Output the (X, Y) coordinate of the center of the cell containing the given text.  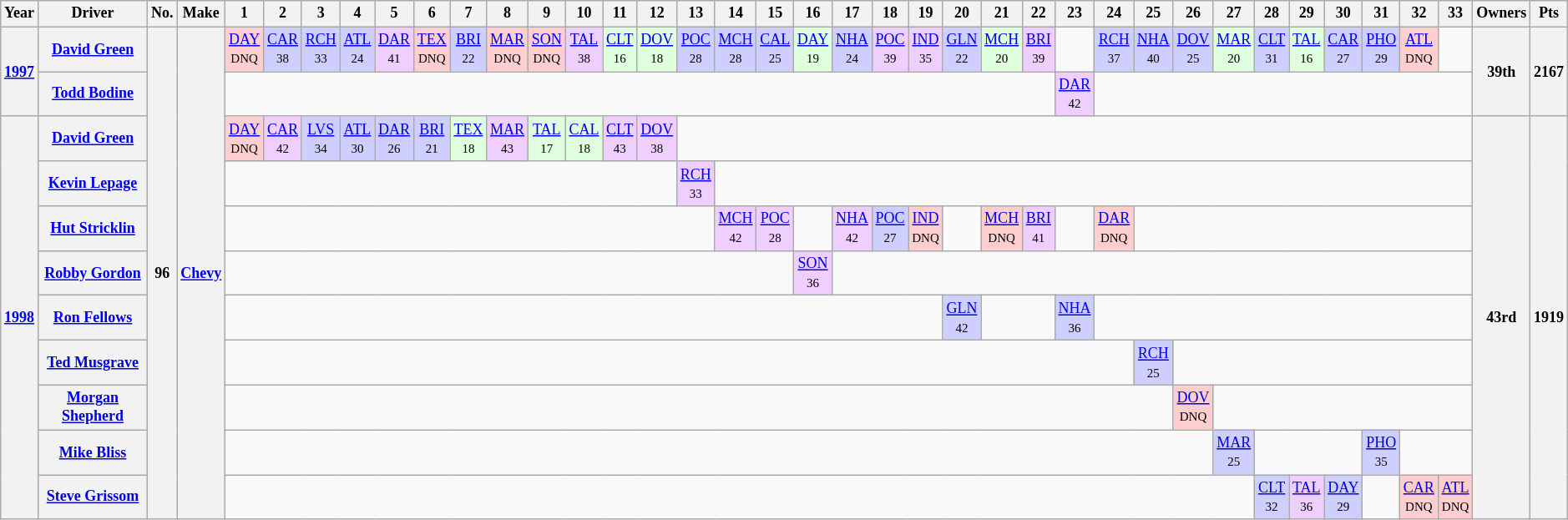
MARDNQ (508, 49)
14 (736, 13)
Morgan Shepherd (92, 407)
17 (852, 13)
19 (925, 13)
CAR42 (283, 139)
33 (1455, 13)
MAR20 (1234, 49)
CAL18 (584, 139)
DAR41 (394, 49)
Hut Stricklin (92, 229)
13 (695, 13)
MCH20 (1002, 49)
23 (1075, 13)
DAR42 (1075, 94)
GLN42 (962, 318)
2 (283, 13)
SON36 (813, 273)
Robby Gordon (92, 273)
39th (1501, 72)
16 (813, 13)
TAL16 (1307, 49)
12 (657, 13)
Pts (1550, 13)
1919 (1550, 317)
28 (1272, 13)
TAL38 (584, 49)
Driver (92, 13)
21 (1002, 13)
BRI22 (468, 49)
DAY19 (813, 49)
MAR25 (1234, 452)
Steve Grissom (92, 497)
Make (201, 13)
BRI41 (1039, 229)
27 (1234, 13)
POC27 (890, 229)
MCH42 (736, 229)
2167 (1550, 72)
26 (1193, 13)
Todd Bodine (92, 94)
22 (1039, 13)
CAL25 (775, 49)
Year (20, 13)
TEX18 (468, 139)
DAY29 (1343, 497)
CARDNQ (1419, 497)
RCH37 (1114, 49)
DAR26 (394, 139)
No. (162, 13)
Chevy (201, 273)
TAL36 (1307, 497)
GLN22 (962, 49)
Mike Bliss (92, 452)
PHO35 (1381, 452)
BRI39 (1039, 49)
1 (245, 13)
30 (1343, 13)
31 (1381, 13)
TAL17 (546, 139)
18 (890, 13)
3 (321, 13)
CLT32 (1272, 497)
4 (357, 13)
29 (1307, 13)
24 (1114, 13)
LVS34 (321, 139)
POC39 (890, 49)
CLT43 (620, 139)
DOV38 (657, 139)
6 (432, 13)
Owners (1501, 13)
1997 (20, 72)
DOVDNQ (1193, 407)
Ron Fellows (92, 318)
CAR27 (1343, 49)
MAR43 (508, 139)
CAR38 (283, 49)
8 (508, 13)
Ted Musgrave (92, 363)
NHA42 (852, 229)
MCHDNQ (1002, 229)
DARDNQ (1114, 229)
Kevin Lepage (92, 184)
ATL24 (357, 49)
43rd (1501, 317)
CLT31 (1272, 49)
10 (584, 13)
INDDNQ (925, 229)
96 (162, 273)
PHO29 (1381, 49)
9 (546, 13)
DOV18 (657, 49)
SONDNQ (546, 49)
11 (620, 13)
NHA36 (1075, 318)
5 (394, 13)
25 (1154, 13)
NHA24 (852, 49)
ATL30 (357, 139)
CLT16 (620, 49)
32 (1419, 13)
RCH25 (1154, 363)
TEXDNQ (432, 49)
MCH28 (736, 49)
BRI21 (432, 139)
20 (962, 13)
1998 (20, 317)
NHA40 (1154, 49)
7 (468, 13)
DOV25 (1193, 49)
15 (775, 13)
IND35 (925, 49)
